Search for the cell housing the specified text and yield its [x, y] center coordinate. 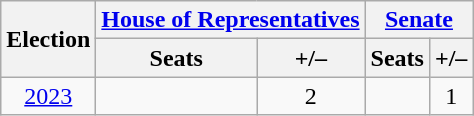
1 [450, 96]
House of Representatives [230, 20]
2 [311, 96]
2023 [48, 96]
Election [48, 39]
Senate [419, 20]
